Return the (x, y) coordinate for the center point of the cell that contains the specified text.  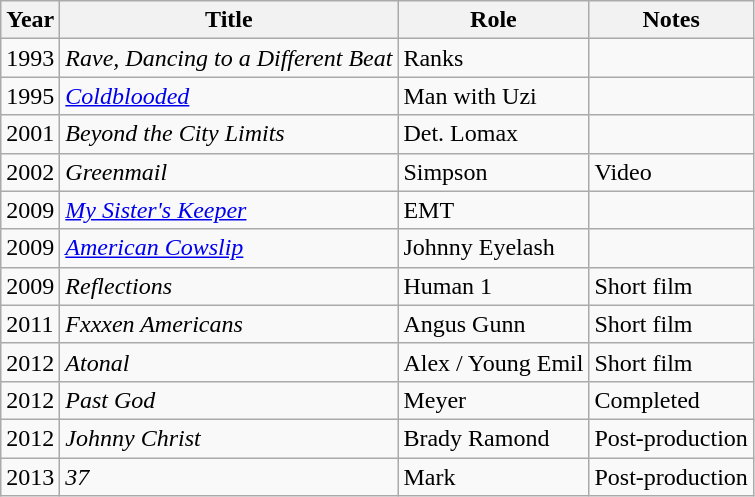
My Sister's Keeper (229, 210)
2001 (30, 134)
Video (671, 172)
Det. Lomax (494, 134)
37 (229, 477)
Brady Ramond (494, 438)
Reflections (229, 286)
Ranks (494, 58)
Year (30, 20)
Atonal (229, 362)
Fxxxen Americans (229, 324)
1993 (30, 58)
Completed (671, 400)
Mark (494, 477)
Alex / Young Emil (494, 362)
Angus Gunn (494, 324)
Coldblooded (229, 96)
Greenmail (229, 172)
American Cowslip (229, 248)
1995 (30, 96)
Meyer (494, 400)
Simpson (494, 172)
Title (229, 20)
Role (494, 20)
Johnny Christ (229, 438)
Past God (229, 400)
Man with Uzi (494, 96)
Notes (671, 20)
EMT (494, 210)
Johnny Eyelash (494, 248)
Beyond the City Limits (229, 134)
Rave, Dancing to a Different Beat (229, 58)
2011 (30, 324)
2013 (30, 477)
Human 1 (494, 286)
2002 (30, 172)
